From the cell containing the given text, extract its center point as [X, Y] coordinate. 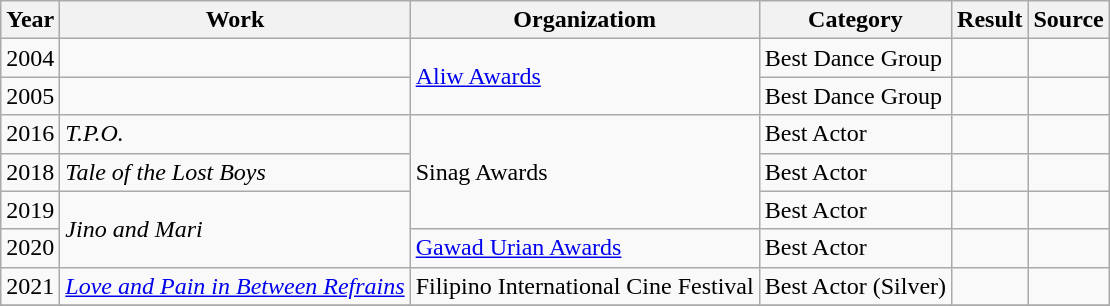
Filipino International Cine Festival [584, 286]
Year [30, 20]
T.P.O. [235, 134]
2004 [30, 58]
2021 [30, 286]
Best Actor (Silver) [855, 286]
2019 [30, 210]
Work [235, 20]
2018 [30, 172]
Tale of the Lost Boys [235, 172]
Source [1068, 20]
Result [990, 20]
2016 [30, 134]
Organizatiom [584, 20]
Category [855, 20]
2020 [30, 248]
Aliw Awards [584, 77]
2005 [30, 96]
Jino and Mari [235, 229]
Love and Pain in Between Refrains [235, 286]
Sinag Awards [584, 172]
Gawad Urian Awards [584, 248]
